From the cell containing the given text, extract its center point as [X, Y] coordinate. 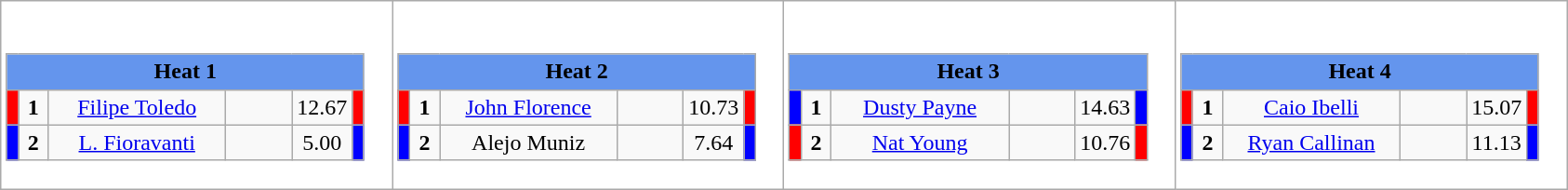
Heat 2 [577, 72]
Caio Ibelli [1311, 107]
5.00 [322, 142]
Heat 1 [185, 72]
Heat 4 1 Caio Ibelli 15.07 2 Ryan Callinan 11.13 [1371, 95]
Filipe Toledo [138, 107]
Heat 4 [1360, 72]
Alejo Muniz [528, 142]
Heat 3 [968, 72]
Nat Young [921, 142]
Dusty Payne [921, 107]
10.73 [714, 107]
10.76 [1105, 142]
7.64 [714, 142]
Heat 3 1 Dusty Payne 14.63 2 Nat Young 10.76 [980, 95]
14.63 [1105, 107]
John Florence [528, 107]
12.67 [322, 107]
15.07 [1497, 107]
Ryan Callinan [1311, 142]
11.13 [1497, 142]
Heat 1 1 Filipe Toledo 12.67 2 L. Fioravanti 5.00 [197, 95]
Heat 2 1 John Florence 10.73 2 Alejo Muniz 7.64 [588, 95]
L. Fioravanti [138, 142]
